From the cell containing the given text, extract its center point as [x, y] coordinate. 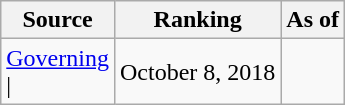
Source [58, 20]
As of [313, 20]
Governing| [58, 72]
October 8, 2018 [197, 72]
Ranking [197, 20]
